Identify which cell holds the provided text, then report its [x, y] central coordinate. 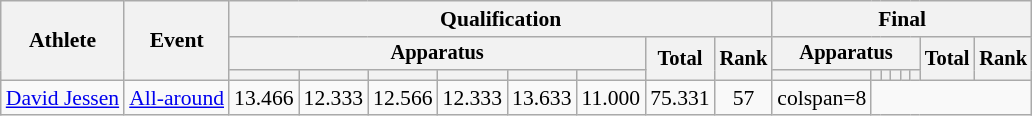
13.633 [542, 98]
Athlete [62, 40]
Event [176, 40]
13.466 [264, 98]
colspan=8 [822, 98]
12.566 [402, 98]
David Jessen [62, 98]
Final [902, 19]
57 [744, 98]
11.000 [612, 98]
All-around [176, 98]
Qualification [500, 19]
75.331 [680, 98]
